Capture the cell that displays the provided text and extract its [x, y] central coordinate. 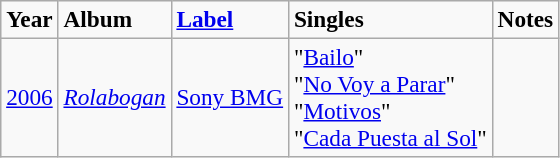
Album [114, 19]
Sony BMG [230, 98]
Notes [525, 19]
Label [230, 19]
2006 [30, 98]
Year [30, 19]
Singles [390, 19]
Rolabogan [114, 98]
"Bailo""No Voy a Parar""Motivos""Cada Puesta al Sol" [390, 98]
